Locate the cell with the specified text and output its [X, Y] center coordinate. 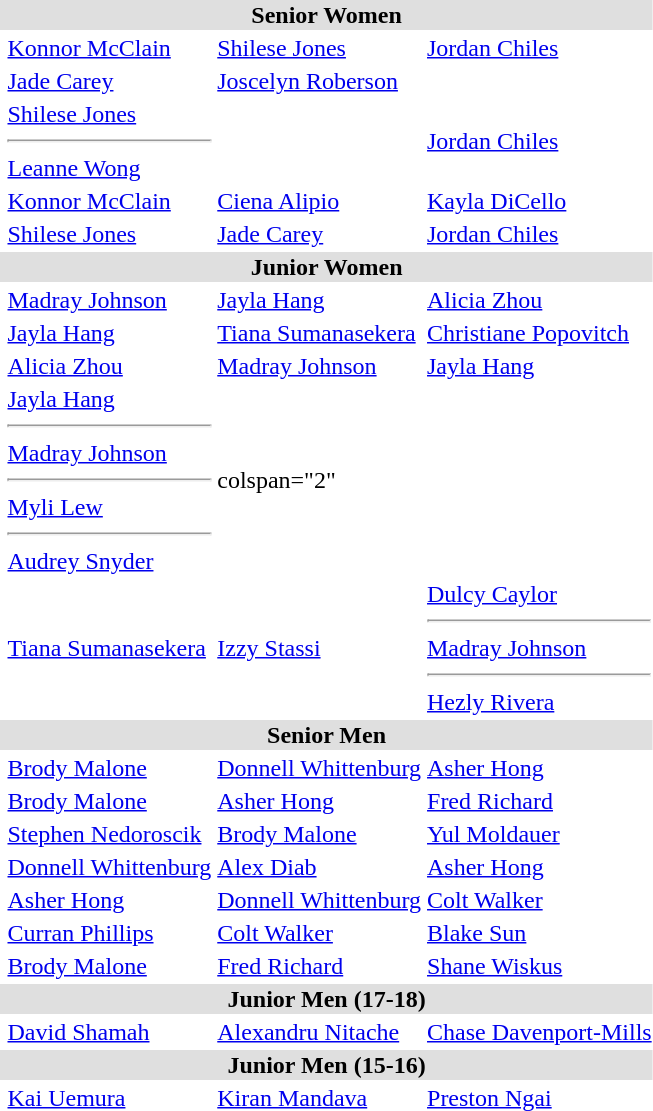
Alicia Zhou [110, 366]
Curran Phillips [110, 933]
Stephen Nedoroscik [110, 834]
Izzy Stassi [320, 648]
Senior Women [326, 15]
Alexandru Nitache [320, 1032]
Junior Men (15-16) [326, 1065]
Joscelyn Roberson [320, 81]
Ciena Alipio [320, 201]
Alex Diab [320, 867]
Junior Women [326, 267]
Fred Richard [320, 966]
David Shamah [110, 1032]
Junior Men (17-18) [326, 999]
colspan="2" [320, 480]
Jayla HangMadray JohnsonMyli LewAudrey Snyder [110, 480]
Colt Walker [320, 933]
Shilese JonesLeanne Wong [110, 141]
Senior Men [326, 735]
